Return the [X, Y] coordinate for the center point of the cell that contains the specified text.  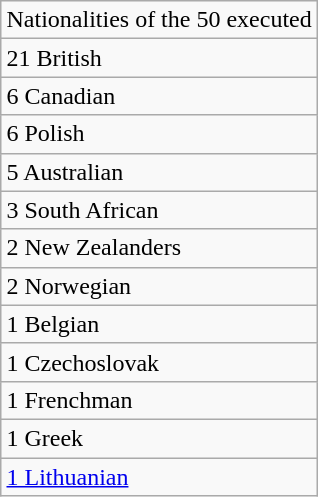
2 Norwegian [159, 286]
1 Lithuanian [159, 477]
1 Belgian [159, 324]
Nationalities of the 50 executed [159, 20]
1 Frenchman [159, 400]
2 New Zealanders [159, 248]
1 Czechoslovak [159, 362]
21 British [159, 58]
5 Australian [159, 172]
6 Polish [159, 134]
1 Greek [159, 438]
3 South African [159, 210]
6 Canadian [159, 96]
